Output the [X, Y] coordinate of the center of the cell containing the given text.  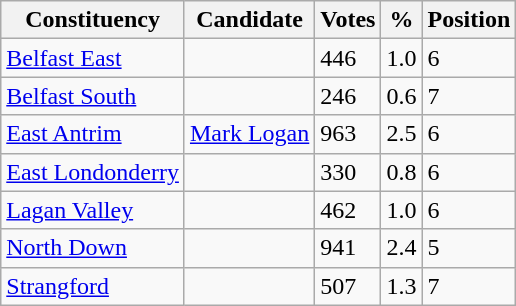
Mark Logan [249, 134]
East Londonderry [93, 172]
507 [348, 286]
963 [348, 134]
1.3 [402, 286]
Lagan Valley [93, 210]
% [402, 20]
Votes [348, 20]
446 [348, 58]
North Down [93, 248]
Constituency [93, 20]
5 [469, 248]
246 [348, 96]
0.8 [402, 172]
Belfast South [93, 96]
0.6 [402, 96]
Candidate [249, 20]
Belfast East [93, 58]
330 [348, 172]
462 [348, 210]
941 [348, 248]
2.5 [402, 134]
Position [469, 20]
2.4 [402, 248]
East Antrim [93, 134]
Strangford [93, 286]
